Capture the cell that displays the provided text and extract its [X, Y] central coordinate. 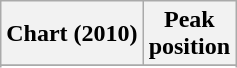
Chart (2010) [72, 34]
Peakposition [189, 34]
